Capture the cell that displays the provided text and extract its (x, y) central coordinate. 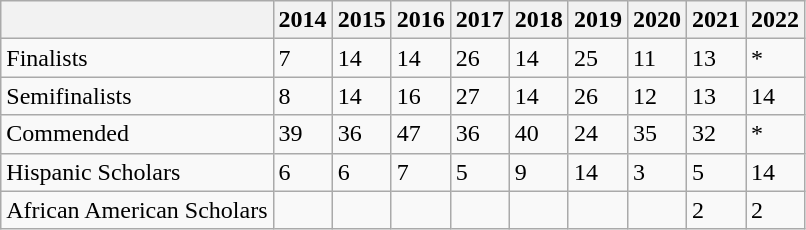
12 (656, 96)
24 (598, 134)
Semifinalists (137, 96)
2021 (716, 20)
35 (656, 134)
40 (538, 134)
47 (420, 134)
39 (302, 134)
Hispanic Scholars (137, 172)
27 (480, 96)
Finalists (137, 58)
2015 (362, 20)
2019 (598, 20)
16 (420, 96)
2022 (776, 20)
9 (538, 172)
11 (656, 58)
3 (656, 172)
African American Scholars (137, 210)
2014 (302, 20)
8 (302, 96)
2020 (656, 20)
2018 (538, 20)
32 (716, 134)
2017 (480, 20)
Commended (137, 134)
2016 (420, 20)
25 (598, 58)
